Pinpoint the cell where the given text exists, returning its [X, Y] midpoint coordinate. 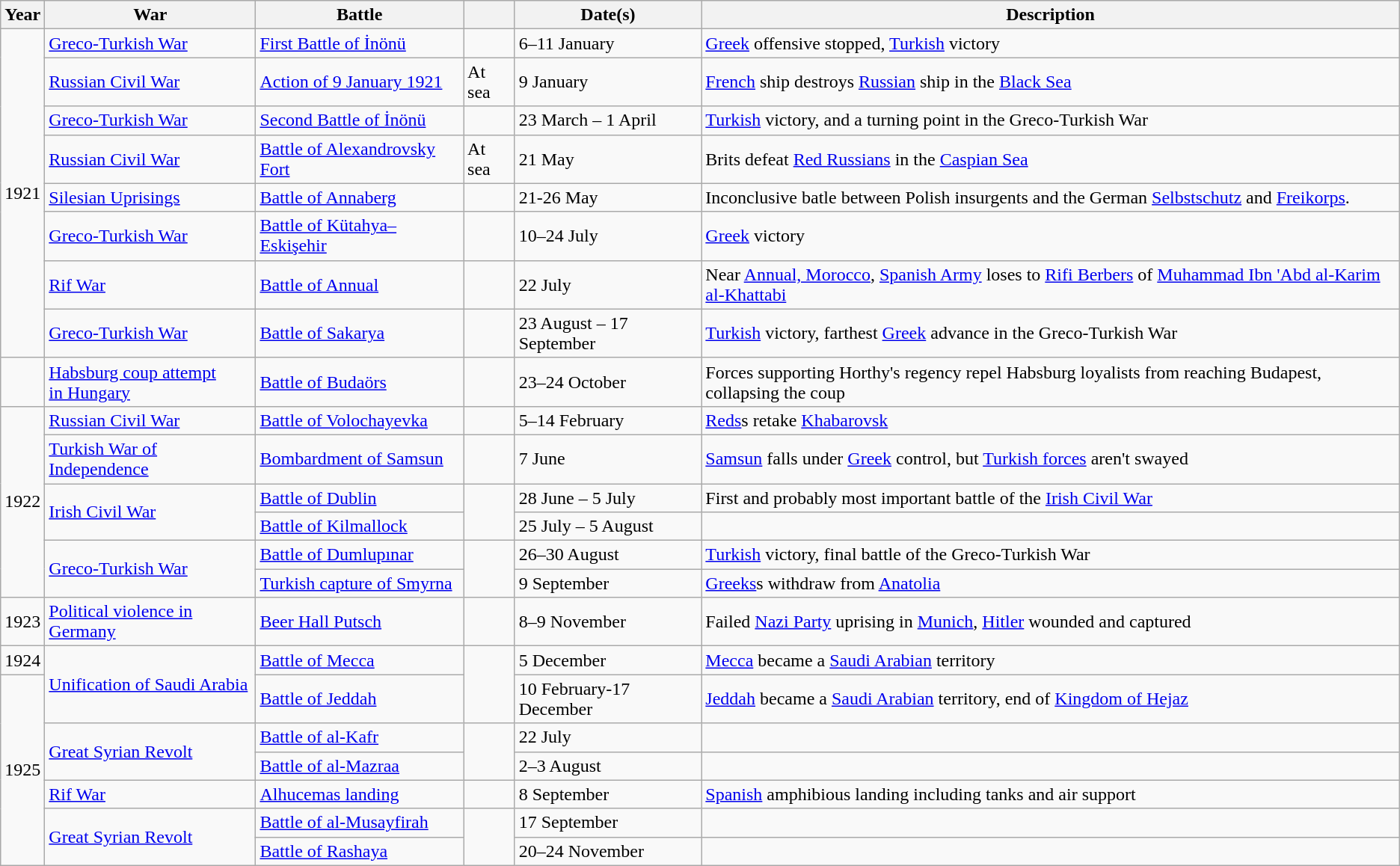
Near Annual, Morocco, Spanish Army loses to Rifi Berbers of Muhammad Ibn 'Abd al-Karim al-Khattabi [1050, 284]
Turkish victory, and a turning point in the Greco-Turkish War [1050, 120]
Battle of Rashaya [360, 851]
Greek offensive stopped, Turkish victory [1050, 43]
Battle of Annual [360, 284]
Inconclusive batle between Polish insurgents and the German Selbstschutz and Freikorps. [1050, 197]
Turkish victory, farthest Greek advance in the Greco-Turkish War [1050, 334]
Battle of Annaberg [360, 197]
26–30 August [608, 555]
Beer Hall Putsch [360, 622]
Failed Nazi Party uprising in Munich, Hitler wounded and captured [1050, 622]
Battle of Dublin [360, 497]
Greek victory [1050, 236]
1923 [22, 622]
1922 [22, 501]
1921 [22, 194]
Description [1050, 15]
9 January [608, 82]
23 August – 17 September [608, 334]
Battle of Volochayevka [360, 420]
Spanish amphibious landing including tanks and air support [1050, 794]
23 March – 1 April [608, 120]
Battle of al-Mazraa [360, 766]
Battle of Mecca [360, 660]
Forces supporting Horthy's regency repel Habsburg loyalists from reaching Budapest,collapsing the coup [1050, 381]
Habsburg coup attemptin Hungary [150, 381]
Brits defeat Red Russians in the Caspian Sea [1050, 159]
Battle of al-Kafr [360, 737]
Battle of al-Musayfirah [360, 823]
5 December [608, 660]
1925 [22, 770]
French ship destroys Russian ship in the Black Sea [1050, 82]
Battle of Alexandrovsky Fort [360, 159]
10–24 July [608, 236]
Mecca became a Saudi Arabian territory [1050, 660]
21-26 May [608, 197]
Battle of Dumlupınar [360, 555]
28 June – 5 July [608, 497]
9 September [608, 583]
7 June [608, 459]
Samsun falls under Greek control, but Turkish forces aren't swayed [1050, 459]
Bombardment of Samsun [360, 459]
Jeddah became a Saudi Arabian territory, end of Kingdom of Hejaz [1050, 698]
Battle of Budaörs [360, 381]
Irish Civil War [150, 512]
Turkish victory, final battle of the Greco-Turkish War [1050, 555]
Turkish War of Independence [150, 459]
1924 [22, 660]
Battle of Kütahya–Eskişehir [360, 236]
8–9 November [608, 622]
10 February-17 December [608, 698]
Alhucemas landing [360, 794]
17 September [608, 823]
Battle of Kilmallock [360, 526]
Battle of Jeddah [360, 698]
Year [22, 15]
Second Battle of İnönü [360, 120]
6–11 January [608, 43]
Action of 9 January 1921 [360, 82]
Turkish capture of Smyrna [360, 583]
8 September [608, 794]
Battle [360, 15]
Redss retake Khabarovsk [1050, 420]
23–24 October [608, 381]
5–14 February [608, 420]
Unification of Saudi Arabia [150, 685]
Battle of Sakarya [360, 334]
25 July – 5 August [608, 526]
Greekss withdraw from Anatolia [1050, 583]
20–24 November [608, 851]
War [150, 15]
Political violence in Germany [150, 622]
Date(s) [608, 15]
First Battle of İnönü [360, 43]
First and probably most important battle of the Irish Civil War [1050, 497]
21 May [608, 159]
2–3 August [608, 766]
Silesian Uprisings [150, 197]
